Pinpoint the cell where the given text exists, returning its [x, y] midpoint coordinate. 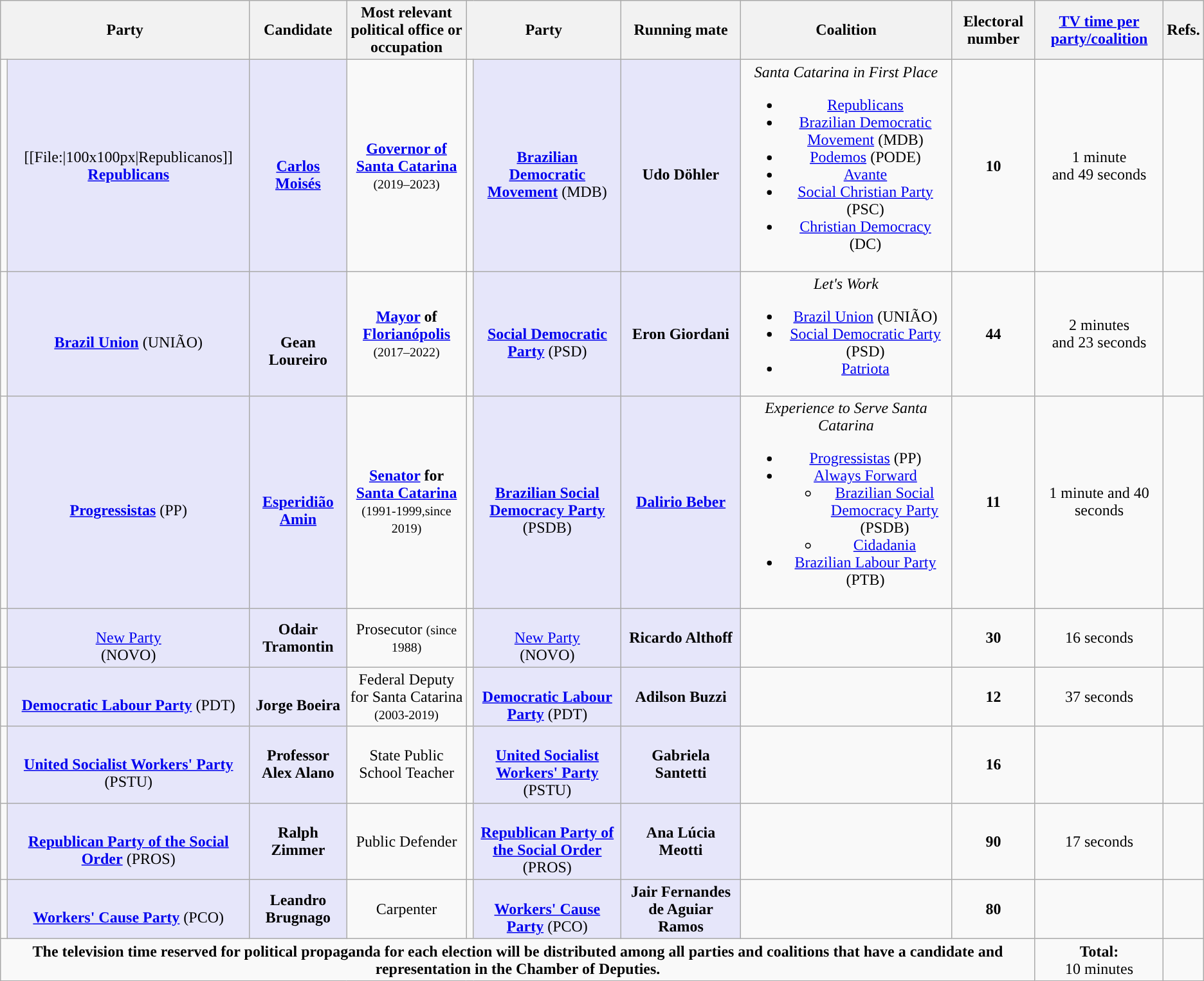
Esperidião Amin [298, 502]
Experience to Serve Santa CatarinaProgressistas (PP)Always ForwardBrazilian Social Democracy Party (PSDB)CidadaniaBrazilian Labour Party (PTB) [846, 502]
Refs. [1183, 30]
Dalirio Beber [681, 502]
11 [994, 502]
1 minute and 40 seconds [1099, 502]
Ralph Zimmer [298, 841]
Coalition [846, 30]
Udo Döhler [681, 166]
Most relevant political office or occupation [406, 30]
44 [994, 334]
Carlos Moisés [298, 166]
2 minutesand 23 seconds [1099, 334]
12 [994, 697]
TV time per party/coalition [1099, 30]
Jorge Boeira [298, 697]
16 [994, 764]
Electoral number [994, 30]
Progressistas (PP) [129, 502]
17 seconds [1099, 841]
Mayor of Florianópolis(2017–2022) [406, 334]
Let's WorkBrazil Union (UNIÃO)Social Democratic Party (PSD)Patriota [846, 334]
Carpenter [406, 909]
Candidate [298, 30]
Federal Deputy for Santa Catarina(2003-2019) [406, 697]
80 [994, 909]
Total:10 minutes [1099, 960]
Jair Fernandes de Aguiar Ramos [681, 909]
30 [994, 637]
37 seconds [1099, 697]
Governor of Santa Catarina(2019–2023) [406, 166]
Running mate [681, 30]
Prosecutor (since 1988) [406, 637]
Leandro Brugnago [298, 909]
Senator for Santa Catarina(1991-1999,since 2019) [406, 502]
Ana Lúcia Meotti [681, 841]
Santa Catarina in First PlaceRepublicansBrazilian Democratic Movement (MDB)Podemos (PODE)AvanteSocial Christian Party (PSC)Christian Democracy (DC) [846, 166]
16 seconds [1099, 637]
Brazil Union (UNIÃO) [129, 334]
Social Democratic Party (PSD) [547, 334]
Brazilian Social Democracy Party (PSDB) [547, 502]
10 [994, 166]
Eron Giordani [681, 334]
State Public School Teacher [406, 764]
Gean Loureiro [298, 334]
90 [994, 841]
1 minuteand 49 seconds [1099, 166]
Gabriela Santetti [681, 764]
Odair Tramontin [298, 637]
Ricardo Althoff [681, 637]
Public Defender [406, 841]
[[File:|100x100px|Republicanos]]Republicans [129, 166]
Brazilian Democratic Movement (MDB) [547, 166]
Professor Alex Alano [298, 764]
Adilson Buzzi [681, 697]
